Find where the given text appears and provide that cell's center as (X, Y) coordinate. 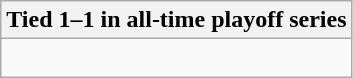
Tied 1–1 in all-time playoff series (176, 20)
